Identify which cell holds the provided text, then report its (X, Y) central coordinate. 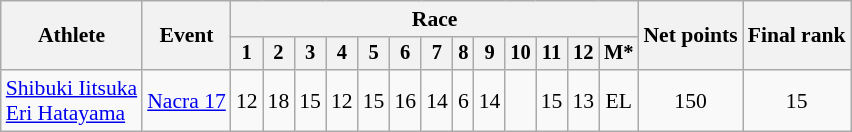
Nacra 17 (186, 100)
13 (583, 100)
Final rank (797, 36)
Athlete (72, 36)
3 (310, 54)
Shibuki IitsukaEri Hatayama (72, 100)
5 (374, 54)
EL (618, 100)
9 (490, 54)
Race (435, 19)
Event (186, 36)
1 (247, 54)
2 (279, 54)
16 (405, 100)
Net points (690, 36)
10 (520, 54)
11 (552, 54)
4 (342, 54)
7 (437, 54)
150 (690, 100)
18 (279, 100)
M* (618, 54)
8 (464, 54)
